From the cell containing the given text, extract its center point as [x, y] coordinate. 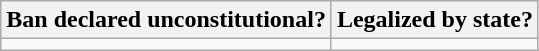
Legalized by state? [434, 20]
Ban declared unconstitutional? [166, 20]
